Find where the given text appears and provide that cell's center as [X, Y] coordinate. 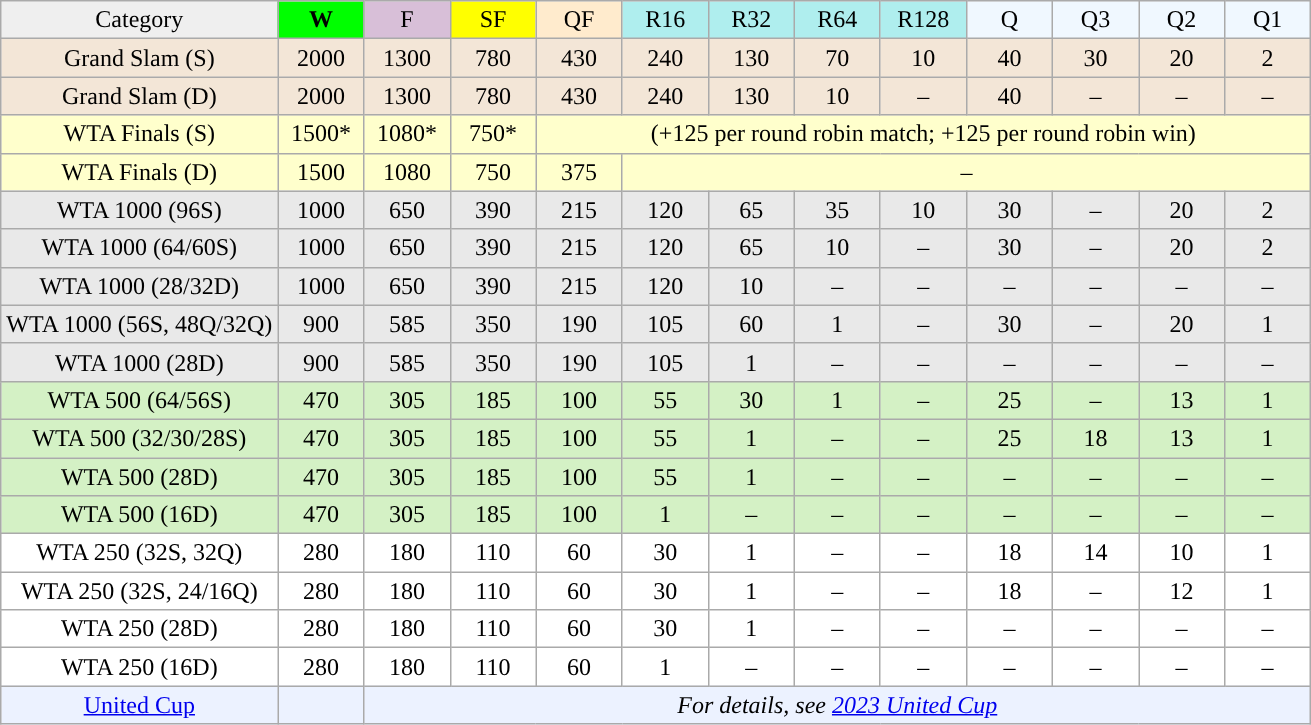
WTA 500 (64/56S) [140, 400]
Category [140, 20]
70 [837, 58]
(+125 per round robin match; +125 per round robin win) [924, 134]
W [321, 20]
WTA 1000 (64/60S) [140, 248]
WTA 250 (32S, 24/16Q) [140, 591]
WTA Finals (D) [140, 172]
Grand Slam (S) [140, 58]
Q [1009, 20]
For details, see 2023 United Cup [838, 705]
WTA 250 (32S, 32Q) [140, 553]
WTA Finals (S) [140, 134]
R32 [751, 20]
WTA 1000 (56S, 48Q/32Q) [140, 324]
United Cup [140, 705]
SF [493, 20]
QF [579, 20]
14 [1095, 553]
1080 [407, 172]
1500 [321, 172]
WTA 500 (16D) [140, 515]
12 [1181, 591]
1080* [407, 134]
WTA 1000 (96S) [140, 210]
WTA 500 (32/30/28S) [140, 438]
WTA 1000 (28/32D) [140, 286]
WTA 1000 (28D) [140, 362]
750* [493, 134]
WTA 250 (16D) [140, 667]
750 [493, 172]
R64 [837, 20]
Q1 [1268, 20]
Q3 [1095, 20]
35 [837, 210]
Grand Slam (D) [140, 96]
R16 [665, 20]
Q2 [1181, 20]
WTA 500 (28D) [140, 477]
F [407, 20]
R128 [923, 20]
1500* [321, 134]
375 [579, 172]
WTA 250 (28D) [140, 629]
